Scan for the cell matching the given text and deliver its [x, y] coordinate at center. 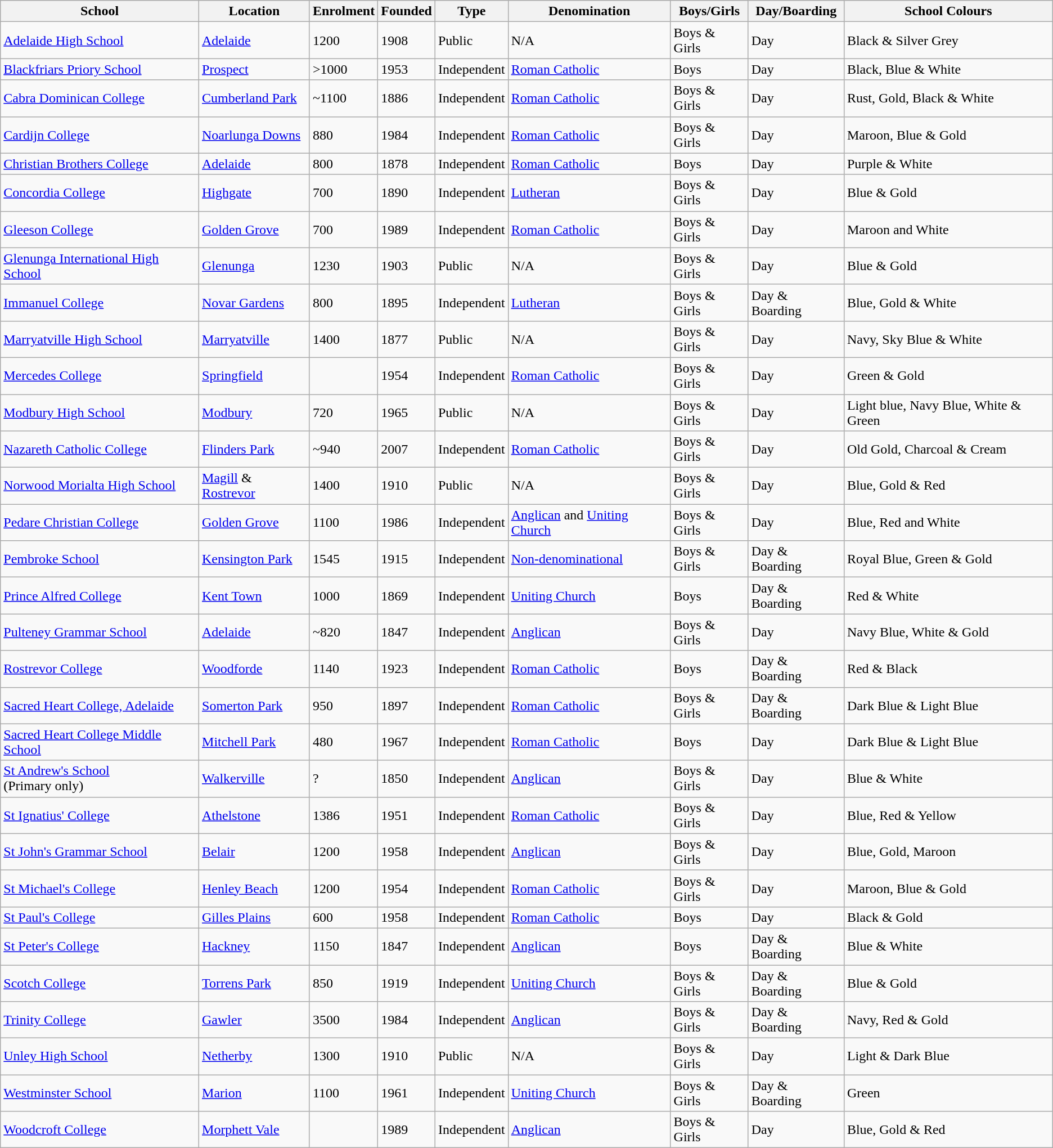
880 [343, 135]
Blue, Gold & White [948, 303]
Sacred Heart College Middle School [100, 742]
600 [343, 917]
Red & Black [948, 669]
Woodforde [254, 669]
Pulteney Grammar School [100, 633]
Marryatville High School [100, 339]
1986 [407, 522]
Immanuel College [100, 303]
480 [343, 742]
Norwood Morialta High School [100, 486]
Nazareth Catholic College [100, 449]
Springfield [254, 376]
Mitchell Park [254, 742]
Highgate [254, 192]
Green & Gold [948, 376]
1915 [407, 559]
Prince Alfred College [100, 595]
1908 [407, 41]
Rust, Gold, Black & White [948, 98]
St Ignatius' College [100, 815]
Woodcroft College [100, 1130]
Royal Blue, Green & Gold [948, 559]
3500 [343, 1020]
School [100, 11]
Adelaide High School [100, 41]
1869 [407, 595]
Blue, Red & Yellow [948, 815]
St Michael's College [100, 888]
Pembroke School [100, 559]
1953 [407, 69]
Boys/Girls [709, 11]
Flinders Park [254, 449]
? [343, 779]
Red & White [948, 595]
Somerton Park [254, 706]
Marion [254, 1093]
Black & Silver Grey [948, 41]
Day/Boarding [796, 11]
Light blue, Navy Blue, White & Green [948, 412]
Hackney [254, 947]
1951 [407, 815]
1919 [407, 983]
Type [471, 11]
1890 [407, 192]
1897 [407, 706]
Green [948, 1093]
Pedare Christian College [100, 522]
Gawler [254, 1020]
St John's Grammar School [100, 852]
Modbury [254, 412]
1150 [343, 947]
1877 [407, 339]
1878 [407, 164]
>1000 [343, 69]
Marryatville [254, 339]
Navy, Red & Gold [948, 1020]
Cardijn College [100, 135]
Cumberland Park [254, 98]
Founded [407, 11]
Prospect [254, 69]
1140 [343, 669]
~1100 [343, 98]
1850 [407, 779]
Kent Town [254, 595]
Concordia College [100, 192]
Christian Brothers College [100, 164]
Netherby [254, 1057]
Trinity College [100, 1020]
1965 [407, 412]
Modbury High School [100, 412]
850 [343, 983]
Mercedes College [100, 376]
Rostrevor College [100, 669]
1386 [343, 815]
1967 [407, 742]
Glenunga [254, 266]
950 [343, 706]
720 [343, 412]
Black, Blue & White [948, 69]
~820 [343, 633]
St Peter's College [100, 947]
Maroon and White [948, 230]
Black & Gold [948, 917]
Torrens Park [254, 983]
Gleeson College [100, 230]
Enrolment [343, 11]
1000 [343, 595]
Henley Beach [254, 888]
Glenunga International High School [100, 266]
Navy, Sky Blue & White [948, 339]
Gilles Plains [254, 917]
1895 [407, 303]
Light & Dark Blue [948, 1057]
1545 [343, 559]
School Colours [948, 11]
Westminster School [100, 1093]
Morphett Vale [254, 1130]
Belair [254, 852]
1300 [343, 1057]
Blue, Red and White [948, 522]
Anglican and Uniting Church [589, 522]
Old Gold, Charcoal & Cream [948, 449]
Novar Gardens [254, 303]
Navy Blue, White & Gold [948, 633]
Cabra Dominican College [100, 98]
Unley High School [100, 1057]
Purple & White [948, 164]
Sacred Heart College, Adelaide [100, 706]
Noarlunga Downs [254, 135]
Blackfriars Priory School [100, 69]
Blue, Gold, Maroon [948, 852]
Denomination [589, 11]
Athelstone [254, 815]
1903 [407, 266]
1230 [343, 266]
St Paul's College [100, 917]
2007 [407, 449]
~940 [343, 449]
Kensington Park [254, 559]
Magill & Rostrevor [254, 486]
1923 [407, 669]
Scotch College [100, 983]
Walkerville [254, 779]
St Andrew's School(Primary only) [100, 779]
1961 [407, 1093]
Non-denominational [589, 559]
1886 [407, 98]
Location [254, 11]
